Locate the cell with the specified text and output its [X, Y] center coordinate. 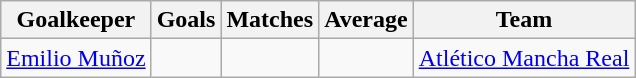
Emilio Muñoz [76, 58]
Atlético Mancha Real [524, 58]
Average [366, 20]
Goals [186, 20]
Goalkeeper [76, 20]
Team [524, 20]
Matches [270, 20]
